Capture the cell that displays the provided text and extract its (X, Y) central coordinate. 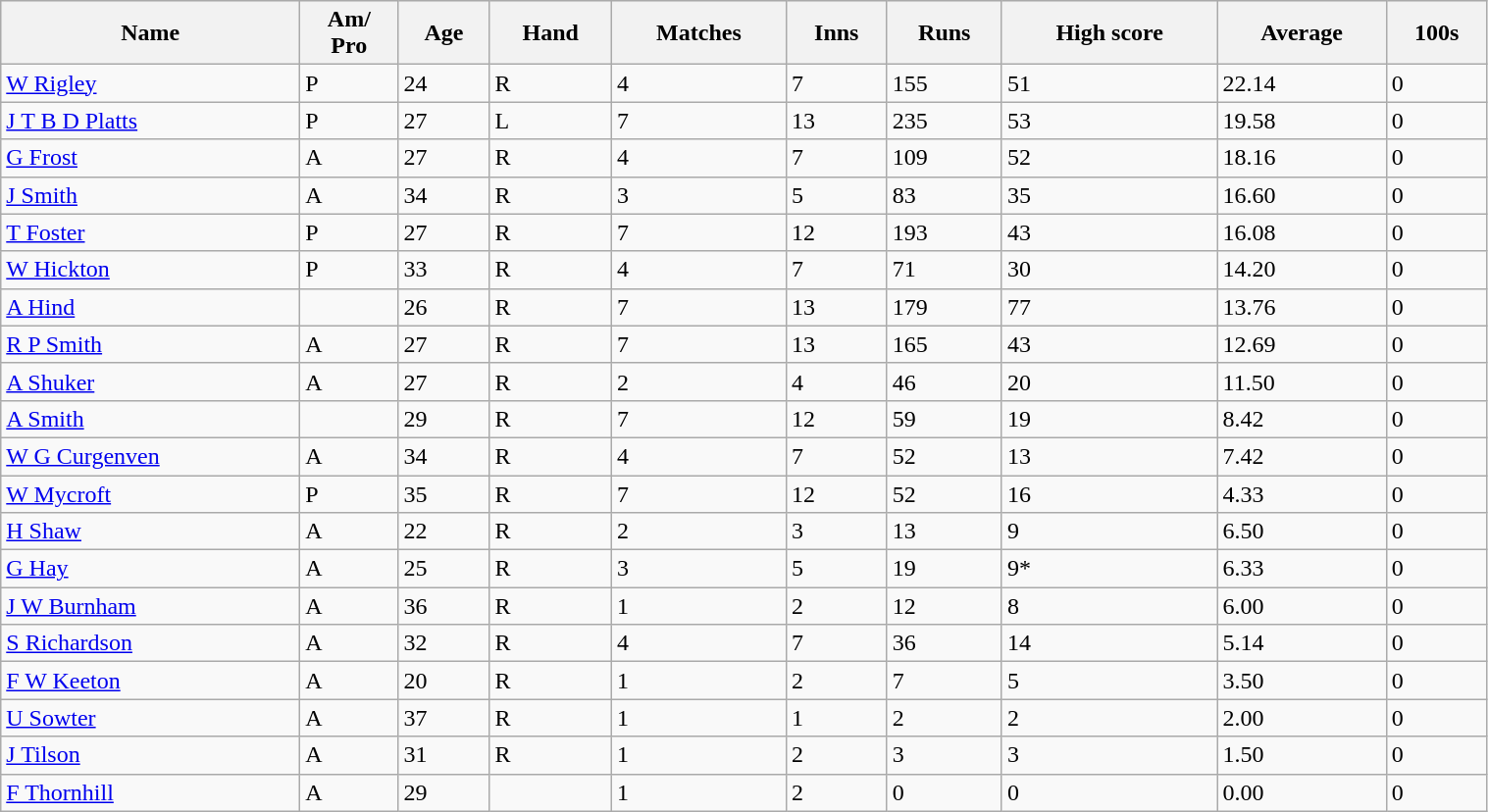
18.16 (1302, 158)
S Richardson (151, 643)
37 (443, 718)
7.42 (1302, 456)
F W Keeton (151, 681)
77 (1109, 307)
J T B D Platts (151, 121)
W Hickton (151, 270)
14.20 (1302, 270)
W G Curgenven (151, 456)
14 (1109, 643)
A Hind (151, 307)
22.14 (1302, 83)
53 (1109, 121)
8 (1109, 606)
16.08 (1302, 232)
6.33 (1302, 569)
11.50 (1302, 381)
J W Burnham (151, 606)
R P Smith (151, 344)
Runs (944, 33)
J Smith (151, 195)
33 (443, 270)
179 (944, 307)
6.00 (1302, 606)
51 (1109, 83)
4.33 (1302, 493)
Matches (698, 33)
22 (443, 532)
T Foster (151, 232)
9 (1109, 532)
59 (944, 419)
1.50 (1302, 755)
F Thornhill (151, 792)
G Frost (151, 158)
U Sowter (151, 718)
Inns (836, 33)
W Rigley (151, 83)
235 (944, 121)
J Tilson (151, 755)
24 (443, 83)
13.76 (1302, 307)
165 (944, 344)
83 (944, 195)
Age (443, 33)
109 (944, 158)
2.00 (1302, 718)
9* (1109, 569)
0.00 (1302, 792)
25 (443, 569)
Am/Pro (349, 33)
12.69 (1302, 344)
A Shuker (151, 381)
193 (944, 232)
H Shaw (151, 532)
Name (151, 33)
G Hay (151, 569)
A Smith (151, 419)
26 (443, 307)
Hand (551, 33)
32 (443, 643)
3.50 (1302, 681)
8.42 (1302, 419)
6.50 (1302, 532)
31 (443, 755)
100s (1436, 33)
Average (1302, 33)
5.14 (1302, 643)
46 (944, 381)
30 (1109, 270)
L (551, 121)
71 (944, 270)
19.58 (1302, 121)
16.60 (1302, 195)
High score (1109, 33)
W Mycroft (151, 493)
16 (1109, 493)
155 (944, 83)
